Determine the (X, Y) coordinate at the center of the cell enclosing the given text.  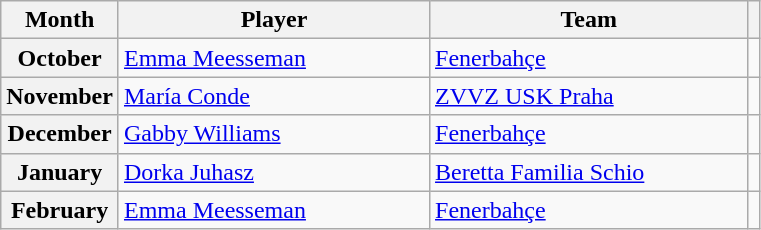
Player (274, 20)
Dorka Juhasz (274, 172)
November (60, 96)
Gabby Williams (274, 134)
María Conde (274, 96)
December (60, 134)
February (60, 210)
Beretta Familia Schio (590, 172)
ZVVZ USK Praha (590, 96)
January (60, 172)
Team (590, 20)
October (60, 58)
Month (60, 20)
